Detect which cell encompasses the target text, then output its (x, y) center coordinate. 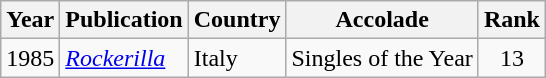
Rockerilla (124, 58)
Accolade (382, 20)
Year (30, 20)
Rank (512, 20)
13 (512, 58)
Singles of the Year (382, 58)
Country (237, 20)
Italy (237, 58)
Publication (124, 20)
1985 (30, 58)
